Output the [x, y] coordinate of the center of the cell containing the given text.  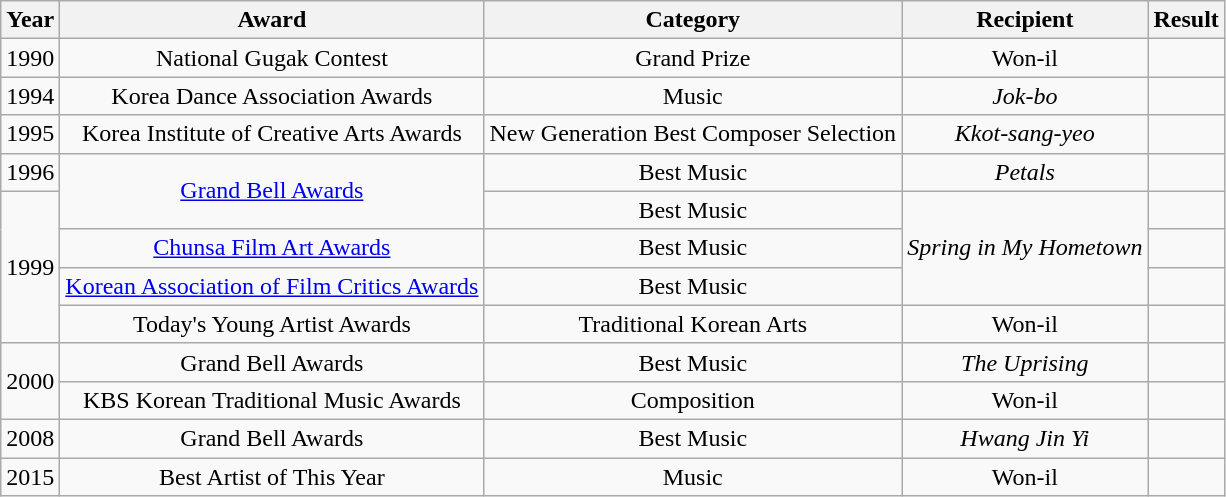
Petals [1025, 172]
KBS Korean Traditional Music Awards [272, 400]
New Generation Best Composer Selection [693, 134]
Hwang Jin Yi [1025, 438]
Korea Institute of Creative Arts Awards [272, 134]
2000 [30, 381]
1994 [30, 96]
Kkot-sang-yeo [1025, 134]
Award [272, 20]
2008 [30, 438]
1996 [30, 172]
Traditional Korean Arts [693, 324]
Today's Young Artist Awards [272, 324]
Year [30, 20]
Composition [693, 400]
2015 [30, 477]
Result [1186, 20]
Spring in My Hometown [1025, 248]
Jok-bo [1025, 96]
National Gugak Contest [272, 58]
Recipient [1025, 20]
Category [693, 20]
Korean Association of Film Critics Awards [272, 286]
Best Artist of This Year [272, 477]
Chunsa Film Art Awards [272, 248]
1990 [30, 58]
Grand Prize [693, 58]
The Uprising [1025, 362]
1999 [30, 267]
1995 [30, 134]
Korea Dance Association Awards [272, 96]
